Provide the (X, Y) coordinate of the cell's center where the given text is located.  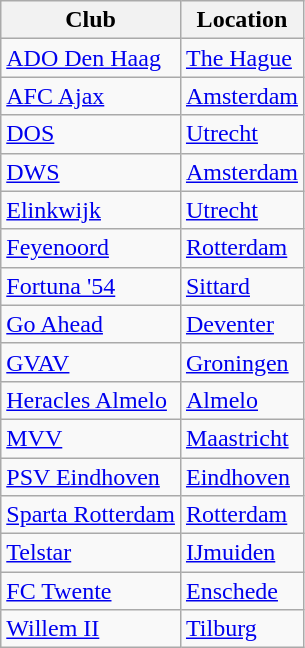
Eindhoven (242, 477)
DWS (91, 172)
Elinkwijk (91, 210)
Enschede (242, 591)
Feyenoord (91, 248)
AFC Ajax (91, 96)
Sittard (242, 286)
FC Twente (91, 591)
Willem II (91, 629)
Club (91, 20)
Groningen (242, 362)
The Hague (242, 58)
Go Ahead (91, 324)
Heracles Almelo (91, 400)
Maastricht (242, 438)
Almelo (242, 400)
PSV Eindhoven (91, 477)
Tilburg (242, 629)
MVV (91, 438)
Sparta Rotterdam (91, 515)
Deventer (242, 324)
Fortuna '54 (91, 286)
IJmuiden (242, 553)
GVAV (91, 362)
Telstar (91, 553)
ADO Den Haag (91, 58)
DOS (91, 134)
Location (242, 20)
